Provide the (x, y) coordinate of the cell's center where the given text is located.  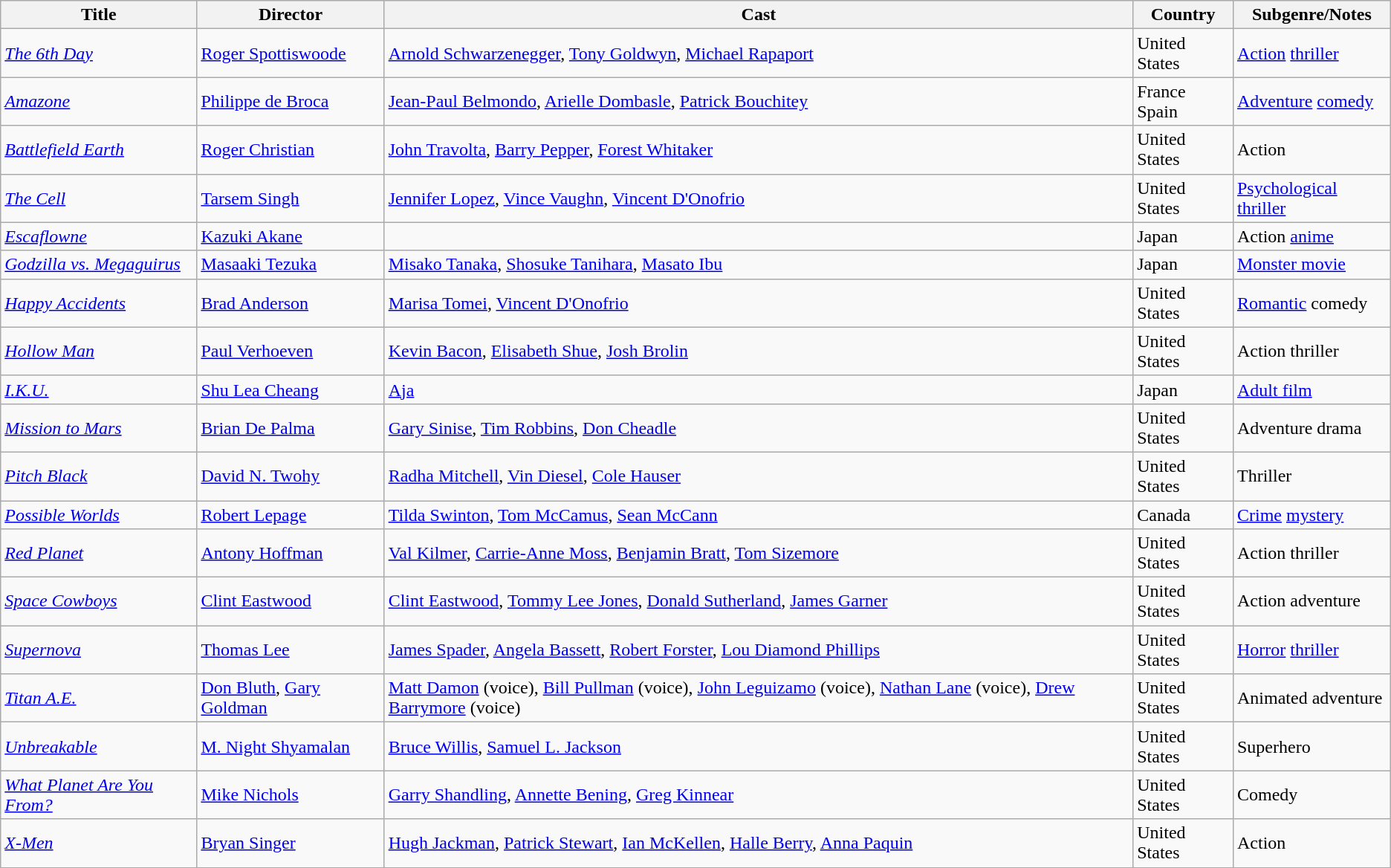
Hollow Man (99, 351)
Battlefield Earth (99, 150)
Subgenre/Notes (1311, 15)
Action anime (1311, 236)
Escaflowne (99, 236)
Clint Eastwood, Tommy Lee Jones, Donald Sutherland, James Garner (759, 602)
M. Night Shyamalan (291, 746)
Shu Lea Cheang (291, 389)
Clint Eastwood (291, 602)
Canada (1183, 515)
Roger Spottiswoode (291, 54)
Hugh Jackman, Patrick Stewart, Ian McKellen, Halle Berry, Anna Paquin (759, 843)
Mike Nichols (291, 795)
Marisa Tomei, Vincent D'Onofrio (759, 303)
Title (99, 15)
Tarsem Singh (291, 198)
Monster movie (1311, 265)
Adventure comedy (1311, 101)
Mission to Mars (99, 428)
James Spader, Angela Bassett, Robert Forster, Lou Diamond Phillips (759, 650)
Pitch Black (99, 476)
David N. Twohy (291, 476)
Red Planet (99, 553)
Tilda Swinton, Tom McCamus, Sean McCann (759, 515)
Godzilla vs. Megaguirus (99, 265)
Titan A.E. (99, 699)
The Cell (99, 198)
Jennifer Lopez, Vince Vaughn, Vincent D'Onofrio (759, 198)
Amazone (99, 101)
Psychological thriller (1311, 198)
Cast (759, 15)
Bruce Willis, Samuel L. Jackson (759, 746)
Masaaki Tezuka (291, 265)
Unbreakable (99, 746)
What Planet Are You From? (99, 795)
Val Kilmer, Carrie-Anne Moss, Benjamin Bratt, Tom Sizemore (759, 553)
Matt Damon (voice), Bill Pullman (voice), John Leguizamo (voice), Nathan Lane (voice), Drew Barrymore (voice) (759, 699)
Superhero (1311, 746)
Supernova (99, 650)
Garry Shandling, Annette Bening, Greg Kinnear (759, 795)
Adult film (1311, 389)
John Travolta, Barry Pepper, Forest Whitaker (759, 150)
Romantic comedy (1311, 303)
Don Bluth, Gary Goldman (291, 699)
Space Cowboys (99, 602)
Comedy (1311, 795)
Kazuki Akane (291, 236)
Misako Tanaka, Shosuke Tanihara, Masato Ibu (759, 265)
Adventure drama (1311, 428)
Bryan Singer (291, 843)
Brian De Palma (291, 428)
Happy Accidents (99, 303)
The 6th Day (99, 54)
Thriller (1311, 476)
Paul Verhoeven (291, 351)
Aja (759, 389)
Arnold Schwarzenegger, Tony Goldwyn, Michael Rapaport (759, 54)
Crime mystery (1311, 515)
Thomas Lee (291, 650)
Director (291, 15)
FranceSpain (1183, 101)
Antony Hoffman (291, 553)
I.K.U. (99, 389)
Philippe de Broca (291, 101)
Jean-Paul Belmondo, Arielle Dombasle, Patrick Bouchitey (759, 101)
Country (1183, 15)
Gary Sinise, Tim Robbins, Don Cheadle (759, 428)
Action adventure (1311, 602)
Horror thriller (1311, 650)
Brad Anderson (291, 303)
Animated adventure (1311, 699)
Kevin Bacon, Elisabeth Shue, Josh Brolin (759, 351)
Possible Worlds (99, 515)
Radha Mitchell, Vin Diesel, Cole Hauser (759, 476)
Robert Lepage (291, 515)
Roger Christian (291, 150)
X-Men (99, 843)
